Find where the given text appears and provide that cell's center as (x, y) coordinate. 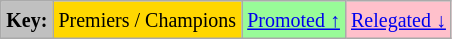
Promoted ↑ (294, 20)
Premiers / Champions (148, 20)
Key: (27, 20)
Relegated ↓ (398, 20)
